Determine the (x, y) coordinate at the center of the cell enclosing the given text.  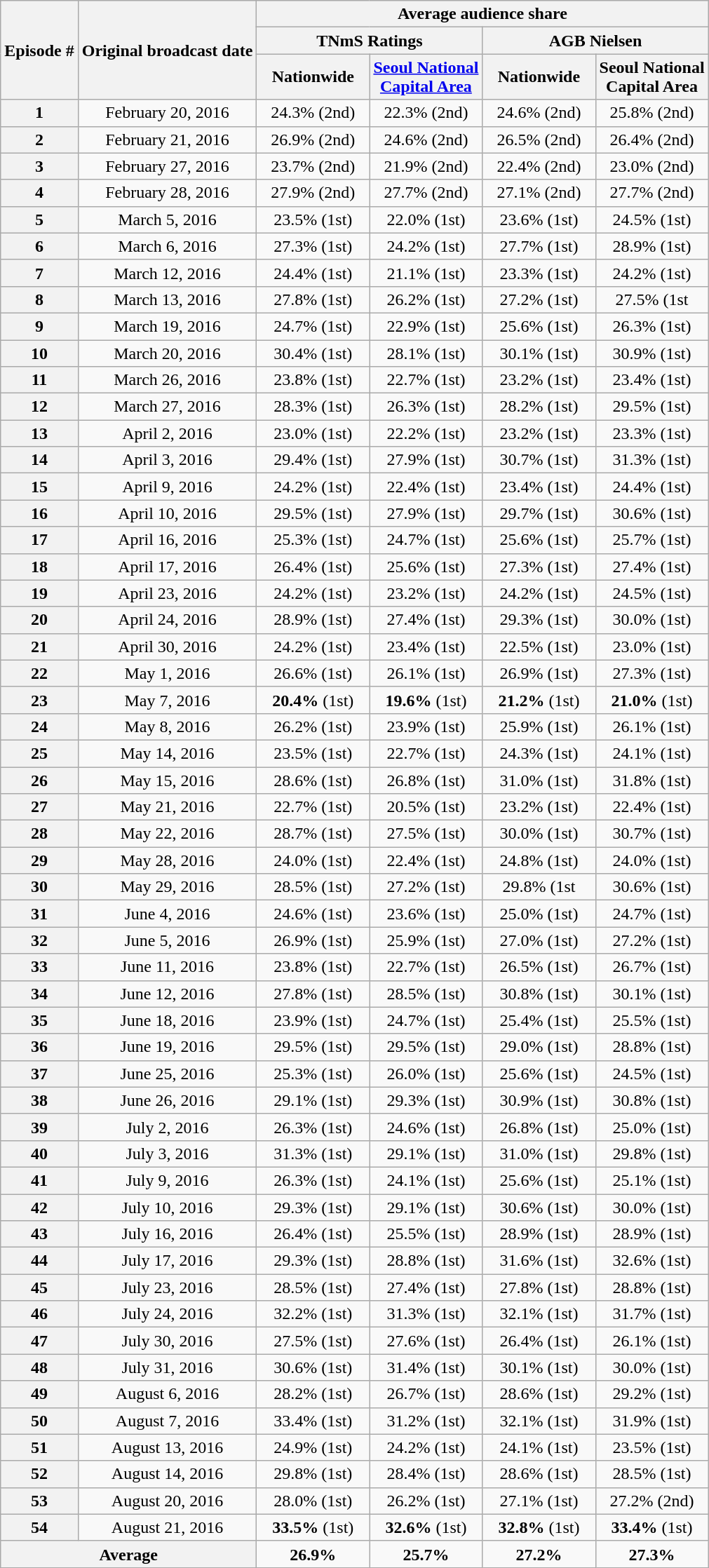
21.0% (1st) (652, 700)
4 (39, 193)
March 27, 2016 (167, 407)
53 (39, 1501)
19.6% (1st) (426, 700)
54 (39, 1527)
29.7% (1st) (539, 513)
45 (39, 1287)
29.0% (1st) (539, 1047)
32.8% (1st) (539, 1527)
AGB Nielsen (595, 41)
August 14, 2016 (167, 1474)
14 (39, 460)
20 (39, 620)
April 17, 2016 (167, 567)
15 (39, 487)
22.9% (1st) (426, 326)
August 7, 2016 (167, 1421)
20.5% (1st) (426, 807)
9 (39, 326)
June 5, 2016 (167, 940)
June 25, 2016 (167, 1074)
22.2% (1st) (426, 433)
June 12, 2016 (167, 994)
22.4% (2nd) (539, 166)
48 (39, 1367)
March 26, 2016 (167, 380)
February 21, 2016 (167, 140)
30 (39, 887)
July 24, 2016 (167, 1314)
30.4% (1st) (313, 353)
August 21, 2016 (167, 1527)
6 (39, 246)
17 (39, 540)
February 27, 2016 (167, 166)
26.0% (1st) (426, 1074)
26.4% (2nd) (652, 140)
July 3, 2016 (167, 1154)
2 (39, 140)
18 (39, 567)
25.4% (1st) (539, 1020)
19 (39, 593)
26.9% (2nd) (313, 140)
March 5, 2016 (167, 219)
21.2% (1st) (539, 700)
26.9% (313, 1554)
33 (39, 967)
22.5% (1st) (539, 647)
26.5% (2nd) (539, 140)
28.7% (1st) (313, 834)
31 (39, 914)
21.9% (2nd) (426, 166)
21.1% (1st) (426, 273)
July 16, 2016 (167, 1234)
June 18, 2016 (167, 1020)
32.2% (1st) (313, 1314)
1 (39, 113)
August 13, 2016 (167, 1447)
March 19, 2016 (167, 326)
24 (39, 726)
27.9% (2nd) (313, 193)
June 26, 2016 (167, 1100)
33.5% (1st) (313, 1527)
27.1% (1st) (539, 1501)
13 (39, 433)
24.9% (1st) (313, 1447)
TNmS Ratings (370, 41)
April 24, 2016 (167, 620)
April 16, 2016 (167, 540)
27.7% (1st) (539, 246)
23 (39, 700)
April 9, 2016 (167, 487)
July 10, 2016 (167, 1207)
35 (39, 1020)
27.3% (652, 1554)
April 30, 2016 (167, 647)
31.6% (1st) (539, 1261)
16 (39, 513)
32 (39, 940)
29.8% (1st (539, 887)
26 (39, 780)
July 30, 2016 (167, 1341)
July 17, 2016 (167, 1261)
July 23, 2016 (167, 1287)
27.1% (2nd) (539, 193)
49 (39, 1394)
June 19, 2016 (167, 1047)
26.6% (1st) (313, 673)
March 13, 2016 (167, 299)
37 (39, 1074)
April 10, 2016 (167, 513)
29.4% (1st) (313, 460)
Episode # (39, 50)
31.9% (1st) (652, 1421)
May 8, 2016 (167, 726)
March 6, 2016 (167, 246)
22.3% (2nd) (426, 113)
April 3, 2016 (167, 460)
May 14, 2016 (167, 753)
22.0% (1st) (426, 219)
Average (129, 1554)
20.4% (1st) (313, 700)
38 (39, 1100)
51 (39, 1447)
8 (39, 299)
July 9, 2016 (167, 1180)
34 (39, 994)
29 (39, 860)
25.7% (426, 1554)
February 28, 2016 (167, 193)
Original broadcast date (167, 50)
27.5% (1st (652, 299)
7 (39, 273)
44 (39, 1261)
22 (39, 673)
28 (39, 834)
28.3% (1st) (313, 407)
April 2, 2016 (167, 433)
47 (39, 1341)
31.4% (1st) (426, 1367)
August 20, 2016 (167, 1501)
May 7, 2016 (167, 700)
24.3% (1st) (539, 753)
25 (39, 753)
24.3% (2nd) (313, 113)
10 (39, 353)
31.8% (1st) (652, 780)
27 (39, 807)
February 20, 2016 (167, 113)
31.7% (1st) (652, 1314)
39 (39, 1127)
May 29, 2016 (167, 887)
27.6% (1st) (426, 1341)
46 (39, 1314)
March 20, 2016 (167, 353)
3 (39, 166)
May 1, 2016 (167, 673)
24.8% (1st) (539, 860)
25.7% (1st) (652, 540)
21 (39, 647)
42 (39, 1207)
12 (39, 407)
50 (39, 1421)
36 (39, 1047)
March 12, 2016 (167, 273)
23.0% (2nd) (652, 166)
27.0% (1st) (539, 940)
July 2, 2016 (167, 1127)
23.7% (2nd) (313, 166)
August 6, 2016 (167, 1394)
April 23, 2016 (167, 593)
11 (39, 380)
52 (39, 1474)
June 4, 2016 (167, 914)
July 31, 2016 (167, 1367)
June 11, 2016 (167, 967)
28.1% (1st) (426, 353)
May 15, 2016 (167, 780)
41 (39, 1180)
25.1% (1st) (652, 1180)
May 22, 2016 (167, 834)
5 (39, 219)
Average audience share (482, 14)
May 28, 2016 (167, 860)
25.8% (2nd) (652, 113)
43 (39, 1234)
28.4% (1st) (426, 1474)
27.2% (2nd) (652, 1501)
29.2% (1st) (652, 1394)
40 (39, 1154)
May 21, 2016 (167, 807)
28.0% (1st) (313, 1501)
27.2% (539, 1554)
31.2% (1st) (426, 1421)
26.5% (1st) (539, 967)
